Locate the cell with the specified text and output its (X, Y) center coordinate. 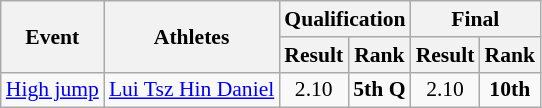
10th (510, 90)
Final (476, 19)
Athletes (192, 36)
Qualification (344, 19)
Event (52, 36)
Lui Tsz Hin Daniel (192, 90)
5th Q (379, 90)
High jump (52, 90)
